Detect which cell encompasses the target text, then output its (x, y) center coordinate. 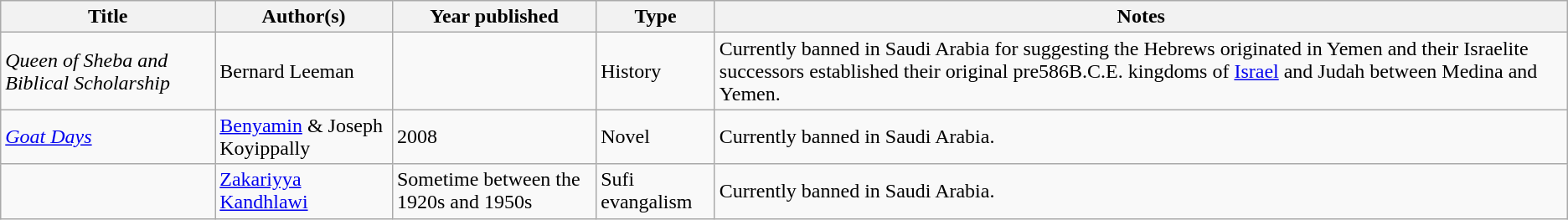
Goat Days (108, 137)
Author(s) (304, 17)
History (656, 71)
Title (108, 17)
Type (656, 17)
Benyamin & Joseph Koyippally (304, 137)
Zakariyya Kandhlawi (304, 191)
Notes (1141, 17)
Sufi evangalism (656, 191)
Queen of Sheba and Biblical Scholarship (108, 71)
Bernard Leeman (304, 71)
Sometime between the 1920s and 1950s (494, 191)
Year published (494, 17)
Novel (656, 137)
2008 (494, 137)
